Return the [X, Y] coordinate for the center point of the cell that contains the specified text.  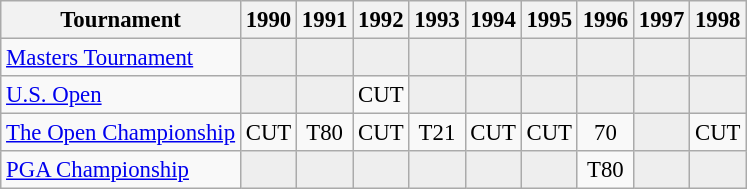
1998 [718, 20]
1993 [437, 20]
1991 [325, 20]
1997 [661, 20]
1996 [605, 20]
U.S. Open [121, 95]
70 [605, 133]
1994 [493, 20]
PGA Championship [121, 170]
1995 [549, 20]
Tournament [121, 20]
Masters Tournament [121, 58]
T21 [437, 133]
1992 [381, 20]
1990 [268, 20]
The Open Championship [121, 133]
